Extract the [x, y] coordinate from the center of the cell holding the provided text.  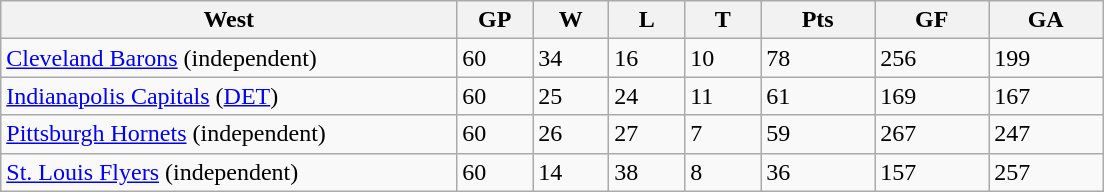
8 [723, 172]
267 [932, 134]
16 [647, 58]
36 [818, 172]
T [723, 20]
59 [818, 134]
Pts [818, 20]
14 [571, 172]
25 [571, 96]
27 [647, 134]
Pittsburgh Hornets (independent) [229, 134]
34 [571, 58]
GA [1046, 20]
26 [571, 134]
157 [932, 172]
L [647, 20]
167 [1046, 96]
24 [647, 96]
W [571, 20]
78 [818, 58]
GP [495, 20]
199 [1046, 58]
257 [1046, 172]
38 [647, 172]
61 [818, 96]
169 [932, 96]
11 [723, 96]
7 [723, 134]
GF [932, 20]
West [229, 20]
247 [1046, 134]
256 [932, 58]
Indianapolis Capitals (DET) [229, 96]
Cleveland Barons (independent) [229, 58]
St. Louis Flyers (independent) [229, 172]
10 [723, 58]
